Scan for the cell matching the given text and deliver its [x, y] coordinate at center. 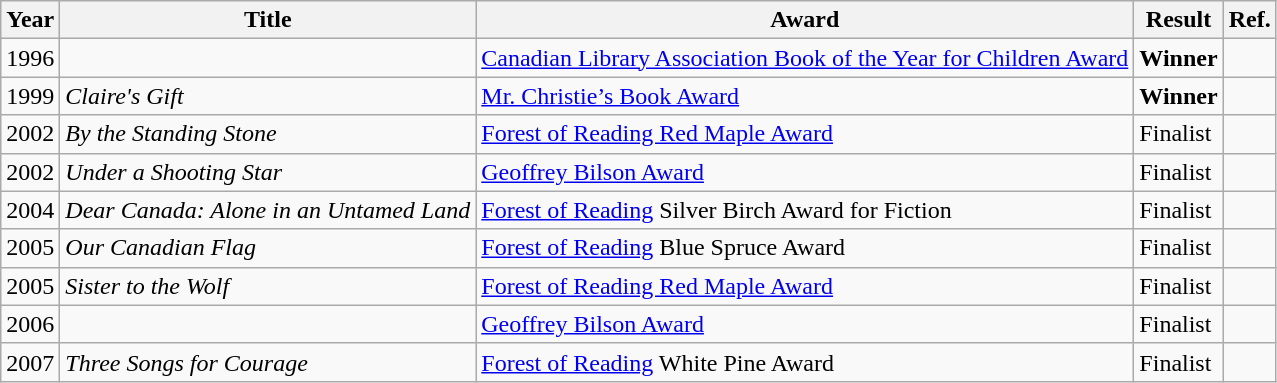
Award [805, 20]
Year [30, 20]
Claire's Gift [268, 96]
2007 [30, 362]
Our Canadian Flag [268, 248]
Canadian Library Association Book of the Year for Children Award [805, 58]
2006 [30, 324]
Dear Canada: Alone in an Untamed Land [268, 210]
Ref. [1250, 20]
1996 [30, 58]
By the Standing Stone [268, 134]
Mr. Christie’s Book Award [805, 96]
Result [1178, 20]
Forest of Reading White Pine Award [805, 362]
Under a Shooting Star [268, 172]
Sister to the Wolf [268, 286]
Title [268, 20]
2004 [30, 210]
1999 [30, 96]
Three Songs for Courage [268, 362]
Forest of Reading Silver Birch Award for Fiction [805, 210]
Forest of Reading Blue Spruce Award [805, 248]
